Output the (X, Y) coordinate of the center of the cell containing the given text.  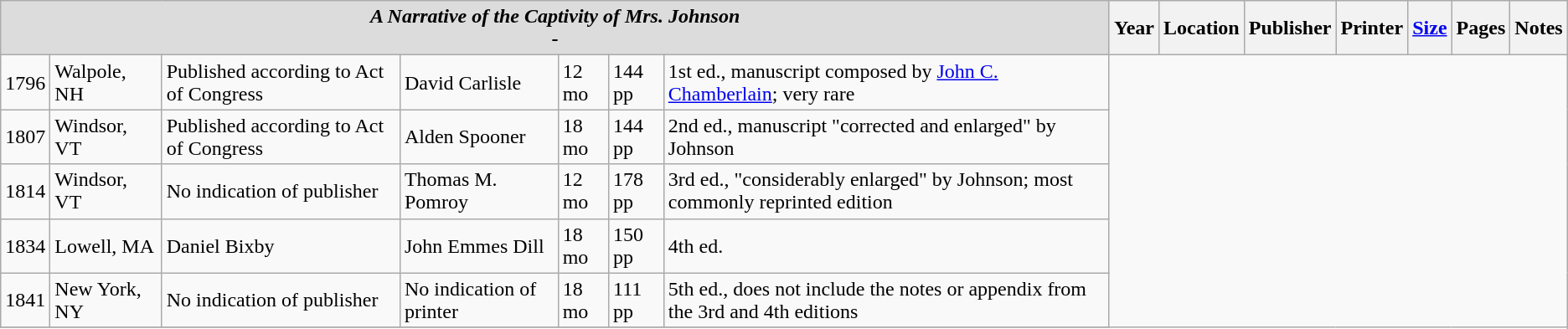
Size (1430, 28)
Alden Spooner (479, 137)
No indication of printer (479, 300)
1834 (25, 246)
Year (1134, 28)
Thomas M. Pomroy (479, 191)
Publisher (1290, 28)
Lowell, MA (106, 246)
3rd ed., "considerably enlarged" by Johnson; most commonly reprinted edition (886, 191)
5th ed., does not include the notes or appendix from the 3rd and 4th editions (886, 300)
1814 (25, 191)
John Emmes Dill (479, 246)
1796 (25, 82)
1st ed., manuscript composed by John C. Chamberlain; very rare (886, 82)
111 pp (637, 300)
David Carlisle (479, 82)
2nd ed., manuscript "corrected and enlarged" by Johnson (886, 137)
4th ed. (886, 246)
1841 (25, 300)
Notes (1539, 28)
A Narrative of the Captivity of Mrs. Johnson- (555, 28)
Walpole, NH (106, 82)
1807 (25, 137)
New York, NY (106, 300)
Location (1201, 28)
150 pp (637, 246)
Daniel Bixby (281, 246)
Pages (1481, 28)
Printer (1372, 28)
178 pp (637, 191)
